From the cell containing the given text, extract its center point as [X, Y] coordinate. 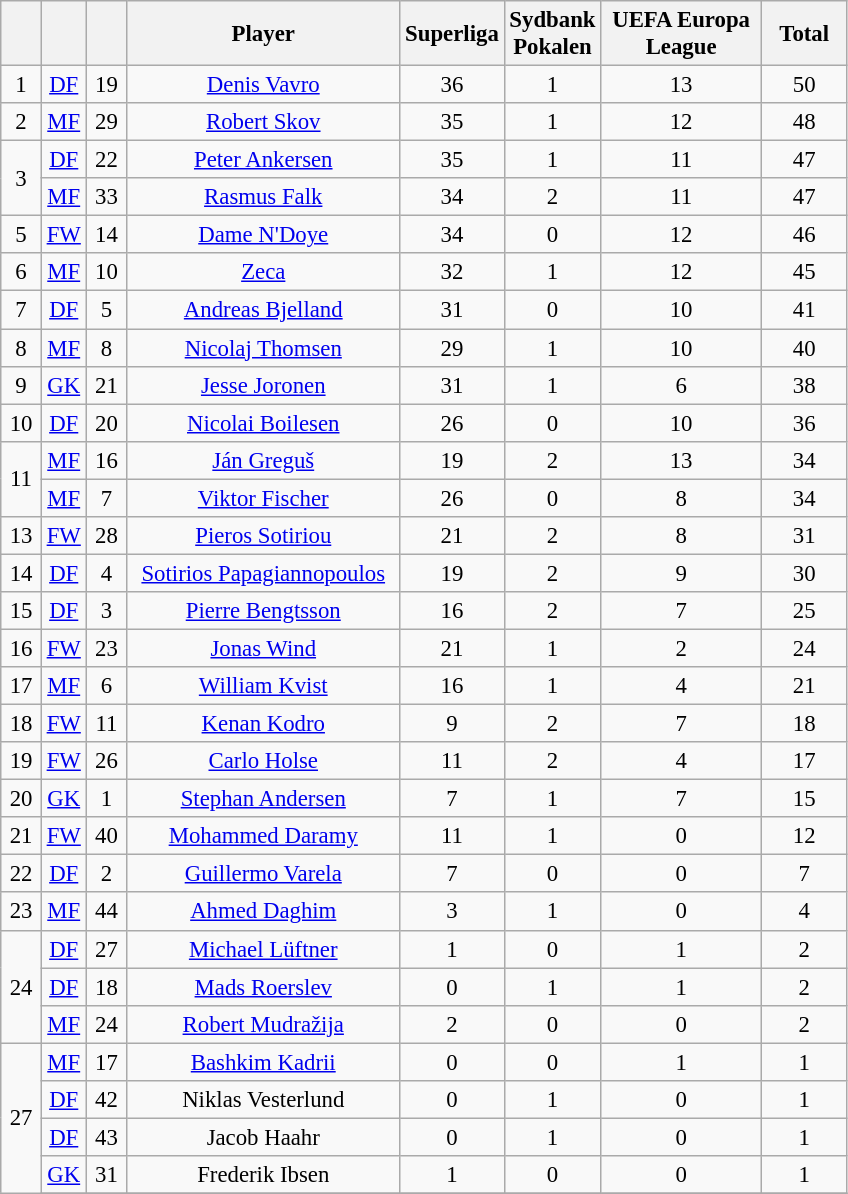
46 [804, 235]
Ján Greguš [264, 460]
Jesse Joronen [264, 385]
33 [106, 197]
Nicolai Boilesen [264, 423]
Peter Ankersen [264, 160]
Robert Skov [264, 122]
Ahmed Daghim [264, 912]
32 [452, 273]
Pierre Bengtsson [264, 611]
Mohammed Daramy [264, 836]
Robert Mudražija [264, 1024]
Nicolaj Thomsen [264, 348]
30 [804, 573]
Superliga [452, 34]
28 [106, 536]
Dame N'Doye [264, 235]
50 [804, 85]
Denis Vavro [264, 85]
43 [106, 1137]
Guillermo Varela [264, 874]
Rasmus Falk [264, 197]
Michael Lüftner [264, 949]
Niklas Vesterlund [264, 1100]
44 [106, 912]
Zeca [264, 273]
48 [804, 122]
38 [804, 385]
Stephan Andersen [264, 799]
Carlo Holse [264, 761]
Frederik Ibsen [264, 1175]
41 [804, 310]
Jonas Wind [264, 648]
William Kvist [264, 686]
Mads Roerslev [264, 987]
Sotirios Papagiannopoulos [264, 573]
Sydbank Pokalen [552, 34]
45 [804, 273]
Viktor Fischer [264, 498]
Jacob Haahr [264, 1137]
Pieros Sotiriou [264, 536]
Andreas Bjelland [264, 310]
UEFA Europa League [682, 34]
Total [804, 34]
Kenan Kodro [264, 724]
42 [106, 1100]
25 [804, 611]
Bashkim Kadrii [264, 1062]
Player [264, 34]
